Locate the cell with the specified text and output its [x, y] center coordinate. 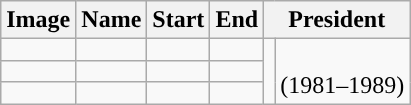
Name [112, 20]
Start [178, 20]
End [237, 20]
Image [38, 20]
(1981–1989) [342, 72]
President [337, 20]
